Return (X, Y) of the center of cell containing provided text 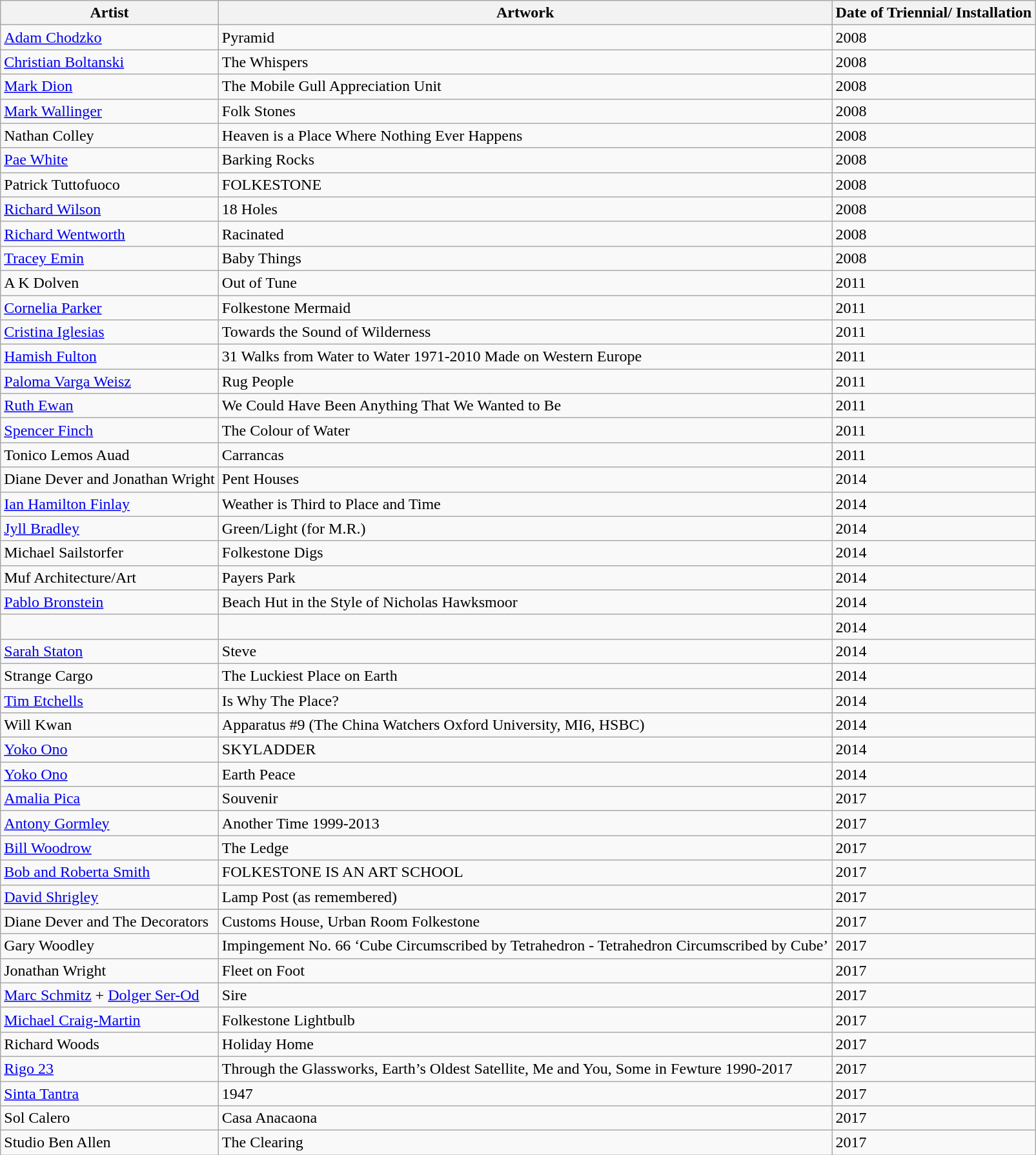
Payers Park (525, 577)
Will Kwan (110, 725)
Adam Chodzko (110, 37)
Diane Dever and Jonathan Wright (110, 479)
Fleet on Foot (525, 970)
18 Holes (525, 209)
Marc Schmitz + Dolger Ser-Od (110, 995)
Sire (525, 995)
We Could Have Been Anything That We Wanted to Be (525, 406)
Folkestone Mermaid (525, 308)
Green/Light (for M.R.) (525, 528)
Customs House, Urban Room Folkestone (525, 921)
Diane Dever and The Decorators (110, 921)
Muf Architecture/Art (110, 577)
FOLKESTONE IS AN ART SCHOOL (525, 872)
Racinated (525, 234)
Michael Craig-Martin (110, 1019)
Sol Calero (110, 1118)
Tracey Emin (110, 258)
Bob and Roberta Smith (110, 872)
Earth Peace (525, 774)
Folkestone Digs (525, 553)
Baby Things (525, 258)
Richard Wentworth (110, 234)
Folk Stones (525, 111)
Another Time 1999-2013 (525, 823)
Paloma Varga Weisz (110, 381)
The Whispers (525, 62)
Spencer Finch (110, 430)
Steve (525, 651)
Ian Hamilton Finlay (110, 504)
FOLKESTONE (525, 185)
Studio Ben Allen (110, 1143)
Artist (110, 13)
Patrick Tuttofuoco (110, 185)
Bill Woodrow (110, 848)
Holiday Home (525, 1044)
Hamish Fulton (110, 357)
Pae White (110, 160)
Barking Rocks (525, 160)
The Ledge (525, 848)
Impingement No. 66 ‘Cube Circumscribed by Tetrahedron - Tetrahedron Circumscribed by Cube’ (525, 946)
Jonathan Wright (110, 970)
Souvenir (525, 799)
Pablo Bronstein (110, 602)
Casa Anacaona (525, 1118)
Sarah Staton (110, 651)
Jyll Bradley (110, 528)
Cristina Iglesias (110, 332)
Mark Wallinger (110, 111)
Nathan Colley (110, 136)
Ruth Ewan (110, 406)
Christian Boltanski (110, 62)
Richard Woods (110, 1044)
Artwork (525, 13)
A K Dolven (110, 283)
Michael Sailstorfer (110, 553)
Apparatus #9 (The China Watchers Oxford University, MI6, HSBC) (525, 725)
Beach Hut in the Style of Nicholas Hawksmoor (525, 602)
31 Walks from Water to Water 1971-2010 Made on Western Europe (525, 357)
The Colour of Water (525, 430)
Out of Tune (525, 283)
Cornelia Parker (110, 308)
The Mobile Gull Appreciation Unit (525, 86)
Antony Gormley (110, 823)
Date of Triennial/ Installation (933, 13)
Strange Cargo (110, 676)
Carrancas (525, 455)
Lamp Post (as remembered) (525, 897)
Weather is Third to Place and Time (525, 504)
Towards the Sound of Wilderness (525, 332)
The Clearing (525, 1143)
Gary Woodley (110, 946)
Through the Glassworks, Earth’s Oldest Satellite, Me and You, Some in Fewture 1990-2017 (525, 1069)
Rigo 23 (110, 1069)
Tim Etchells (110, 700)
Tonico Lemos Auad (110, 455)
SKYLADDER (525, 750)
Rug People (525, 381)
David Shrigley (110, 897)
The Luckiest Place on Earth (525, 676)
Richard Wilson (110, 209)
1947 (525, 1094)
Pyramid (525, 37)
Heaven is a Place Where Nothing Ever Happens (525, 136)
Sinta Tantra (110, 1094)
Amalia Pica (110, 799)
Folkestone Lightbulb (525, 1019)
Pent Houses (525, 479)
Mark Dion (110, 86)
Is Why The Place? (525, 700)
